Output the [X, Y] coordinate of the center of the cell containing the given text.  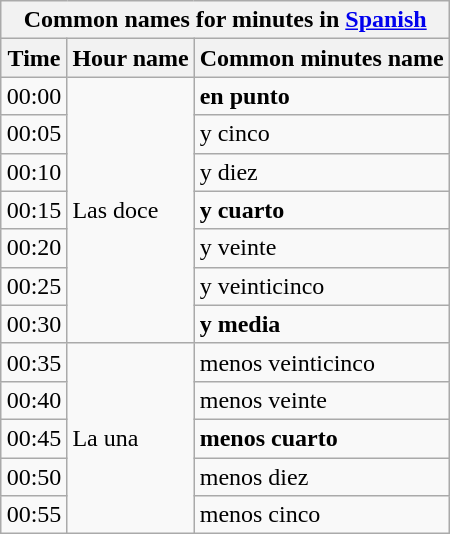
menos cinco [322, 515]
00:05 [34, 134]
y diez [322, 172]
y cinco [322, 134]
Time [34, 58]
y veinticinco [322, 286]
en punto [322, 96]
Hour name [130, 58]
00:10 [34, 172]
y media [322, 324]
00:25 [34, 286]
00:55 [34, 515]
Common minutes name [322, 58]
Las doce [130, 210]
y veinte [322, 248]
00:40 [34, 400]
y cuarto [322, 210]
00:50 [34, 477]
menos veinte [322, 400]
00:15 [34, 210]
menos diez [322, 477]
00:00 [34, 96]
00:20 [34, 248]
menos veinticinco [322, 362]
La una [130, 438]
00:35 [34, 362]
menos cuarto [322, 438]
Common names for minutes in Spanish [225, 20]
00:45 [34, 438]
00:30 [34, 324]
